Return the (x, y) coordinate for the center point of the cell that contains the specified text.  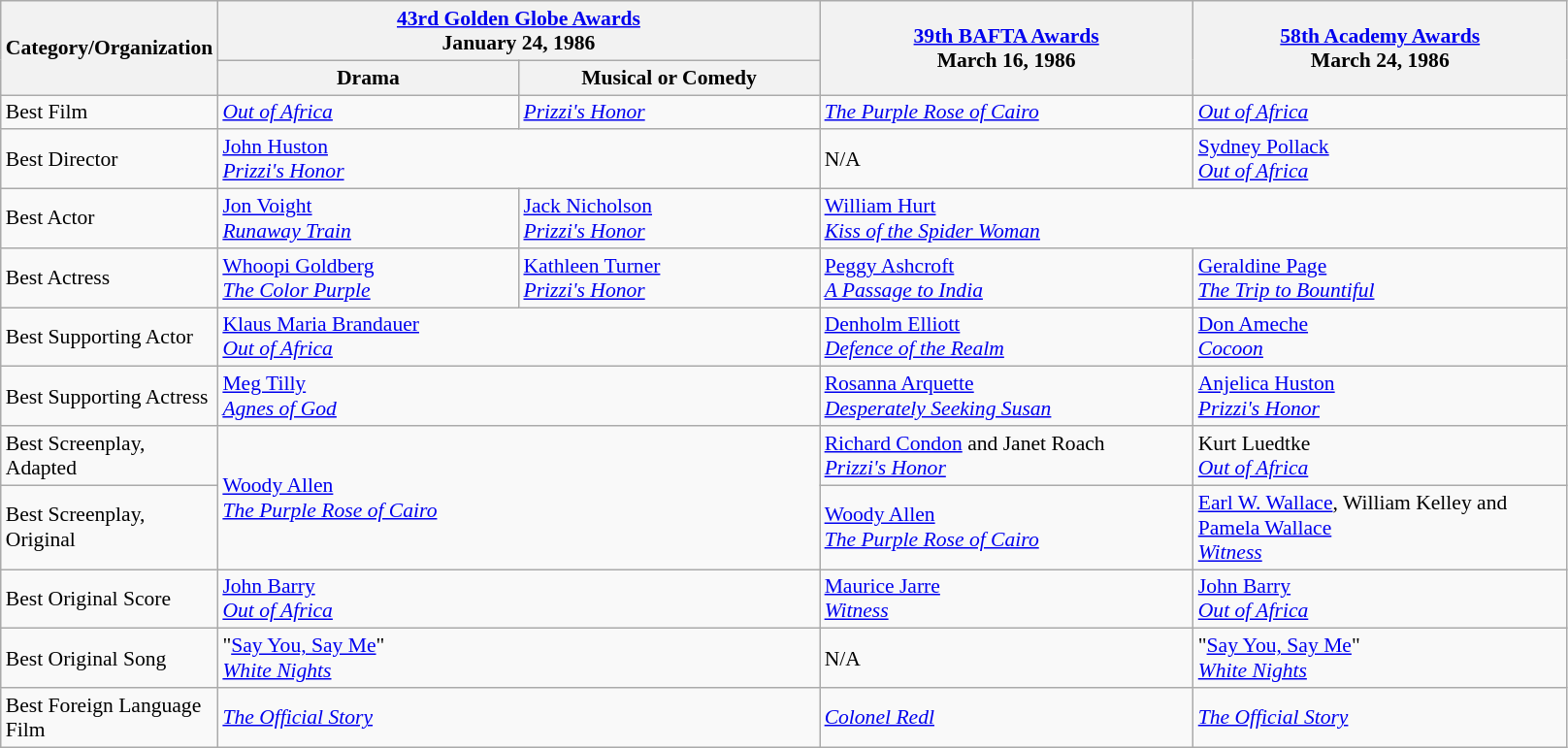
Musical or Comedy (669, 78)
Peggy AshcroftA Passage to India (1007, 277)
Maurice JarreWitness (1007, 600)
39th BAFTA AwardsMarch 16, 1986 (1007, 49)
Category/Organization (110, 49)
The Purple Rose of Cairo (1007, 113)
John HustonPrizzi's Honor (518, 159)
Best Director (110, 159)
Meg TillyAgnes of God (518, 396)
Best Actor (110, 219)
Best Actress (110, 277)
Rosanna ArquetteDesperately Seeking Susan (1007, 396)
Richard Condon and Janet RoachPrizzi's Honor (1007, 456)
43rd Golden Globe AwardsJanuary 24, 1986 (518, 31)
Kurt LuedtkeOut of Africa (1380, 456)
Best Screenplay, Adapted (110, 456)
58th Academy AwardsMarch 24, 1986 (1380, 49)
Best Supporting Actor (110, 338)
Best Supporting Actress (110, 396)
Don AmecheCocoon (1380, 338)
Best Original Score (110, 600)
Geraldine PageThe Trip to Bountiful (1380, 277)
Best Screenplay, Original (110, 528)
Whoopi GoldbergThe Color Purple (368, 277)
Jack NicholsonPrizzi's Honor (669, 219)
Sydney PollackOut of Africa (1380, 159)
Colonel Redl (1007, 718)
Drama (368, 78)
Denholm ElliottDefence of the Realm (1007, 338)
Klaus Maria BrandauerOut of Africa (518, 338)
Best Film (110, 113)
Best Foreign Language Film (110, 718)
Anjelica HustonPrizzi's Honor (1380, 396)
Jon VoightRunaway Train (368, 219)
William HurtKiss of the Spider Woman (1193, 219)
Kathleen TurnerPrizzi's Honor (669, 277)
Earl W. Wallace, William Kelley and Pamela WallaceWitness (1380, 528)
Best Original Song (110, 658)
Prizzi's Honor (669, 113)
